For the text-containing cell, return its midpoint in [x, y] coordinate format. 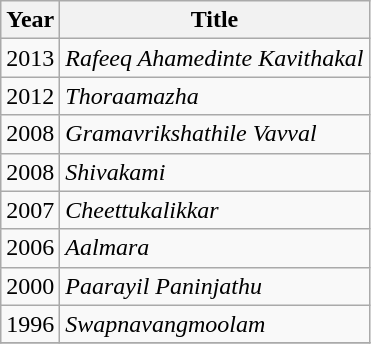
2006 [30, 248]
Aalmara [214, 248]
Rafeeq Ahamedinte Kavithakal [214, 58]
1996 [30, 324]
Shivakami [214, 172]
Title [214, 20]
2007 [30, 210]
2000 [30, 286]
2012 [30, 96]
Cheettukalikkar [214, 210]
Paarayil Paninjathu [214, 286]
Swapnavangmoolam [214, 324]
2013 [30, 58]
Thoraamazha [214, 96]
Year [30, 20]
Gramavrikshathile Vavval [214, 134]
